Return (x, y) of the center of cell containing provided text 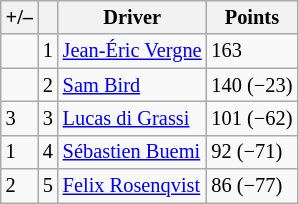
86 (−77) (252, 186)
Lucas di Grassi (132, 118)
Points (252, 17)
4 (48, 152)
+/– (20, 17)
Jean-Éric Vergne (132, 51)
140 (−23) (252, 85)
101 (−62) (252, 118)
92 (−71) (252, 152)
Sam Bird (132, 85)
Sébastien Buemi (132, 152)
5 (48, 186)
163 (252, 51)
Felix Rosenqvist (132, 186)
Driver (132, 17)
